Capture the cell that displays the provided text and extract its [X, Y] central coordinate. 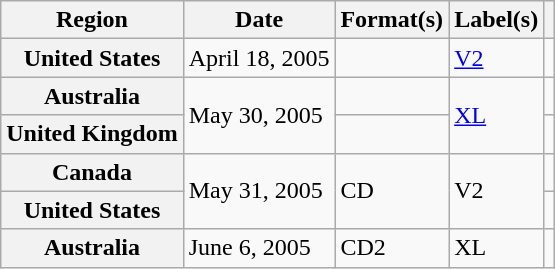
CD [392, 191]
Date [259, 20]
May 31, 2005 [259, 191]
United Kingdom [92, 134]
Format(s) [392, 20]
Region [92, 20]
Canada [92, 172]
June 6, 2005 [259, 248]
Label(s) [496, 20]
CD2 [392, 248]
April 18, 2005 [259, 58]
May 30, 2005 [259, 115]
